Locate the cell with the specified text and output its [X, Y] center coordinate. 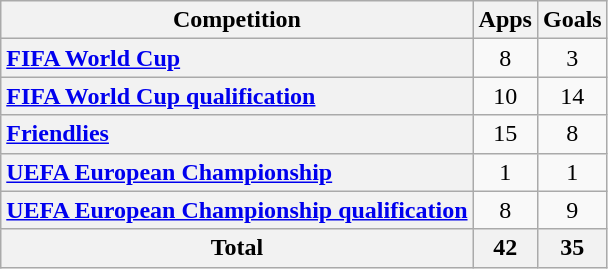
10 [505, 96]
3 [572, 58]
Total [237, 248]
FIFA World Cup qualification [237, 96]
9 [572, 210]
14 [572, 96]
42 [505, 248]
Competition [237, 20]
Apps [505, 20]
Goals [572, 20]
FIFA World Cup [237, 58]
Friendlies [237, 134]
15 [505, 134]
UEFA European Championship [237, 172]
UEFA European Championship qualification [237, 210]
35 [572, 248]
